Find where the given text appears and provide that cell's center as (x, y) coordinate. 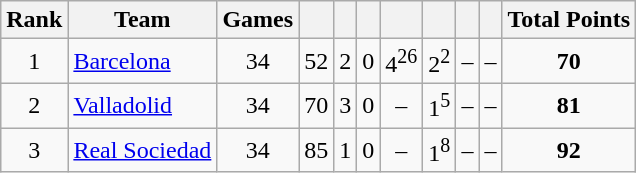
Real Sociedad (142, 150)
Team (142, 20)
81 (569, 106)
Total Points (569, 20)
85 (316, 150)
Games (258, 20)
18 (440, 150)
426 (402, 62)
92 (569, 150)
Barcelona (142, 62)
22 (440, 62)
Rank (34, 20)
Valladolid (142, 106)
15 (440, 106)
52 (316, 62)
